For the text-containing cell, return its midpoint in (X, Y) coordinate format. 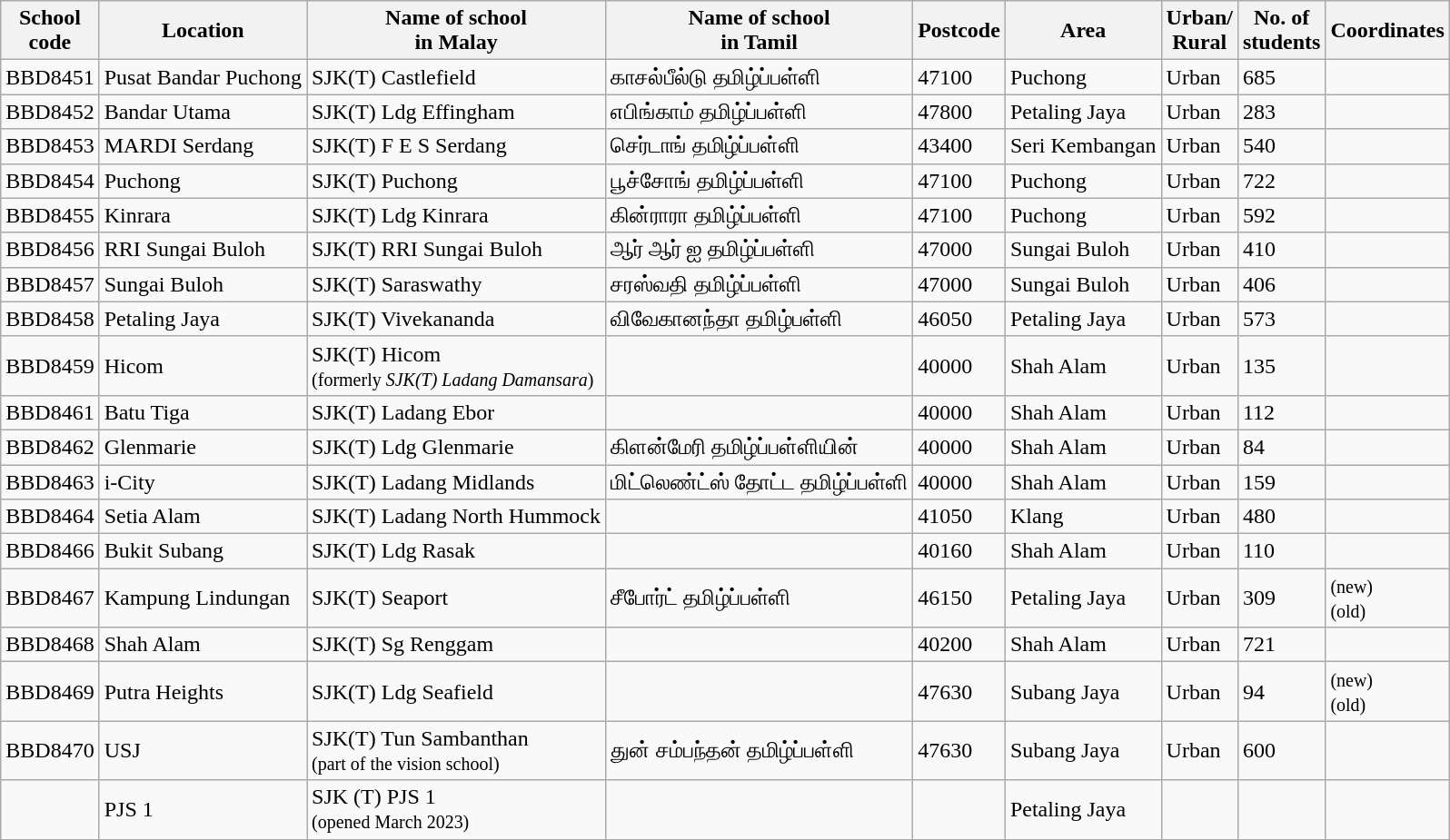
46150 (959, 598)
USJ (203, 750)
480 (1281, 517)
எபிங்காம் தமிழ்ப்பள்ளி (760, 112)
i-City (203, 482)
Location (203, 31)
Name of schoolin Tamil (760, 31)
Bandar Utama (203, 112)
BBD8466 (50, 551)
Bukit Subang (203, 551)
SJK(T) Sg Renggam (456, 645)
SJK(T) Hicom(formerly SJK(T) Ladang Damansara) (456, 365)
110 (1281, 551)
SJK(T) Ldg Effingham (456, 112)
Batu Tiga (203, 412)
சரஸ்வதி தமிழ்ப்பள்ளி (760, 284)
159 (1281, 482)
BBD8455 (50, 215)
SJK(T) Castlefield (456, 77)
MARDI Serdang (203, 146)
Kinrara (203, 215)
BBD8456 (50, 250)
BBD8470 (50, 750)
காசல்பீல்டு தமிழ்ப்பள்ளி (760, 77)
Setia Alam (203, 517)
No. ofstudents (1281, 31)
BBD8452 (50, 112)
மிட்லெண்ட்ஸ் தோட்ட தமிழ்ப்பள்ளி (760, 482)
விவேகானந்தா தமிழ்பள்ளி (760, 319)
ஆர் ஆர் ஐ தமிழ்ப்பள்ளி (760, 250)
40160 (959, 551)
SJK(T) Ldg Kinrara (456, 215)
சீபோர்ட் தமிழ்ப்பள்ளி (760, 598)
BBD8457 (50, 284)
Postcode (959, 31)
SJK(T) Ladang North Hummock (456, 517)
Area (1083, 31)
SJK(T) Vivekananda (456, 319)
பூச்சோங் தமிழ்ப்பள்ளி (760, 181)
Pusat Bandar Puchong (203, 77)
BBD8461 (50, 412)
112 (1281, 412)
Putra Heights (203, 692)
BBD8458 (50, 319)
SJK(T) Ladang Ebor (456, 412)
Hicom (203, 365)
BBD8468 (50, 645)
722 (1281, 181)
SJK (T) PJS 1(opened March 2023) (456, 810)
SJK(T) Ldg Seafield (456, 692)
Klang (1083, 517)
துன் சம்பந்தன் தமிழ்ப்பள்ளி (760, 750)
SJK(T) Tun Sambanthan(part of the vision school) (456, 750)
SJK(T) F E S Serdang (456, 146)
Urban/Rural (1199, 31)
Schoolcode (50, 31)
47800 (959, 112)
410 (1281, 250)
SJK(T) RRI Sungai Buloh (456, 250)
BBD8467 (50, 598)
94 (1281, 692)
600 (1281, 750)
Kampung Lindungan (203, 598)
கிளன்மேரி தமிழ்ப்பள்ளியின் (760, 447)
406 (1281, 284)
685 (1281, 77)
592 (1281, 215)
540 (1281, 146)
கின்ராரா தமிழ்ப்பள்ளி (760, 215)
309 (1281, 598)
84 (1281, 447)
PJS 1 (203, 810)
41050 (959, 517)
283 (1281, 112)
SJK(T) Ldg Rasak (456, 551)
BBD8464 (50, 517)
BBD8451 (50, 77)
BBD8462 (50, 447)
SJK(T) Ldg Glenmarie (456, 447)
BBD8469 (50, 692)
46050 (959, 319)
BBD8463 (50, 482)
Glenmarie (203, 447)
RRI Sungai Buloh (203, 250)
SJK(T) Ladang Midlands (456, 482)
BBD8454 (50, 181)
573 (1281, 319)
Coordinates (1387, 31)
43400 (959, 146)
721 (1281, 645)
40200 (959, 645)
Seri Kembangan (1083, 146)
BBD8453 (50, 146)
Name of schoolin Malay (456, 31)
BBD8459 (50, 365)
SJK(T) Puchong (456, 181)
SJK(T) Seaport (456, 598)
135 (1281, 365)
செர்டாங் தமிழ்ப்பள்ளி (760, 146)
SJK(T) Saraswathy (456, 284)
